For the text-containing cell, return its midpoint in [x, y] coordinate format. 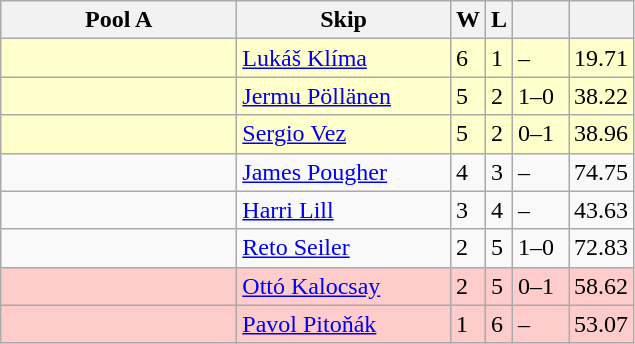
38.96 [602, 134]
74.75 [602, 172]
Ottó Kalocsay [344, 286]
Sergio Vez [344, 134]
James Pougher [344, 172]
72.83 [602, 248]
Pavol Pitoňák [344, 324]
Reto Seiler [344, 248]
Harri Lill [344, 210]
Jermu Pöllänen [344, 96]
W [468, 20]
19.71 [602, 58]
58.62 [602, 286]
Lukáš Klíma [344, 58]
Pool A [119, 20]
L [498, 20]
53.07 [602, 324]
43.63 [602, 210]
38.22 [602, 96]
Skip [344, 20]
